Return the (X, Y) coordinate for the center point of the cell that contains the specified text.  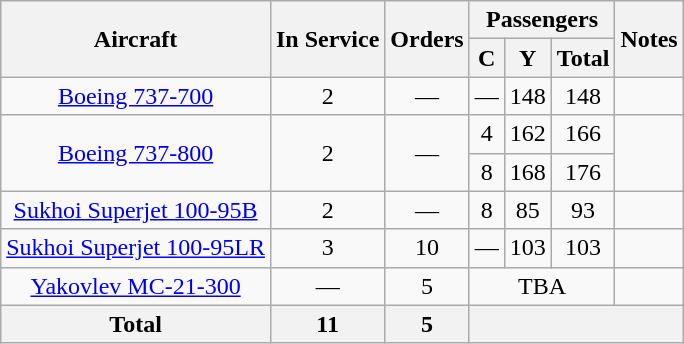
Y (528, 58)
Boeing 737-800 (136, 153)
85 (528, 210)
11 (327, 324)
Yakovlev MC-21-300 (136, 286)
Orders (427, 39)
168 (528, 172)
176 (583, 172)
In Service (327, 39)
Boeing 737-700 (136, 96)
10 (427, 248)
4 (486, 134)
Aircraft (136, 39)
162 (528, 134)
166 (583, 134)
93 (583, 210)
Sukhoi Superjet 100-95B (136, 210)
Passengers (542, 20)
TBA (542, 286)
C (486, 58)
Notes (649, 39)
Sukhoi Superjet 100-95LR (136, 248)
3 (327, 248)
